Find where the given text appears and provide that cell's center as (X, Y) coordinate. 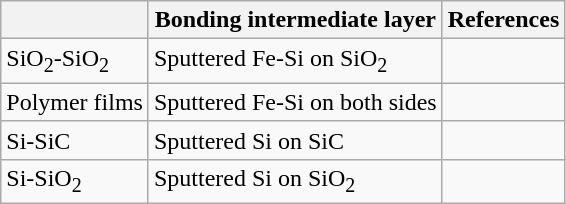
Si-SiO2 (75, 181)
Sputtered Si on SiO2 (295, 181)
References (504, 20)
SiO2-SiO2 (75, 61)
Sputtered Fe-Si on SiO2 (295, 61)
Sputtered Fe-Si on both sides (295, 102)
Si-SiC (75, 140)
Bonding intermediate layer (295, 20)
Sputtered Si on SiC (295, 140)
Polymer films (75, 102)
